Find where the given text appears and provide that cell's center as (x, y) coordinate. 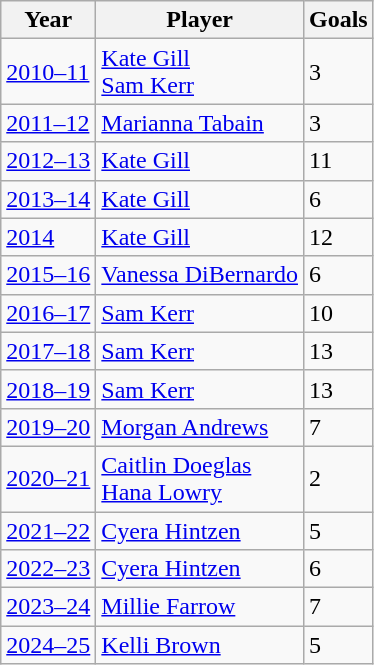
Kate Gill Sam Kerr (200, 72)
2021–22 (48, 531)
10 (338, 313)
2013–14 (48, 199)
12 (338, 237)
Millie Farrow (200, 607)
2010–11 (48, 72)
2022–23 (48, 569)
2015–16 (48, 275)
2014 (48, 237)
2012–13 (48, 161)
Vanessa DiBernardo (200, 275)
2019–20 (48, 427)
11 (338, 161)
2023–24 (48, 607)
Player (200, 20)
Goals (338, 20)
2020–21 (48, 478)
2 (338, 478)
Morgan Andrews (200, 427)
Caitlin Doeglas Hana Lowry (200, 478)
2011–12 (48, 123)
Marianna Tabain (200, 123)
2016–17 (48, 313)
2017–18 (48, 351)
Kelli Brown (200, 645)
2018–19 (48, 389)
Year (48, 20)
2024–25 (48, 645)
